Output the [x, y] coordinate of the center of the cell containing the given text.  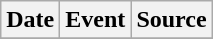
Event [96, 20]
Source [172, 20]
Date [30, 20]
